Provide the [X, Y] coordinate of the cell's center where the given text is located.  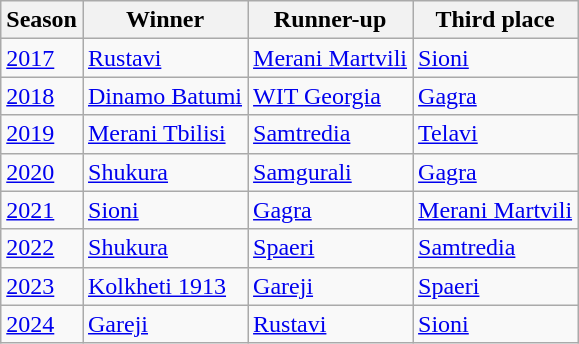
Kolkheti 1913 [164, 286]
2022 [42, 248]
2017 [42, 58]
Season [42, 20]
2019 [42, 134]
WIT Georgia [330, 96]
Dinamo Batumi [164, 96]
2020 [42, 172]
Merani Tbilisi [164, 134]
2024 [42, 324]
Winner [164, 20]
Runner-up [330, 20]
Samgurali [330, 172]
Third place [496, 20]
2021 [42, 210]
2023 [42, 286]
2018 [42, 96]
Telavi [496, 134]
